Provide the (X, Y) coordinate of the cell's center where the given text is located.  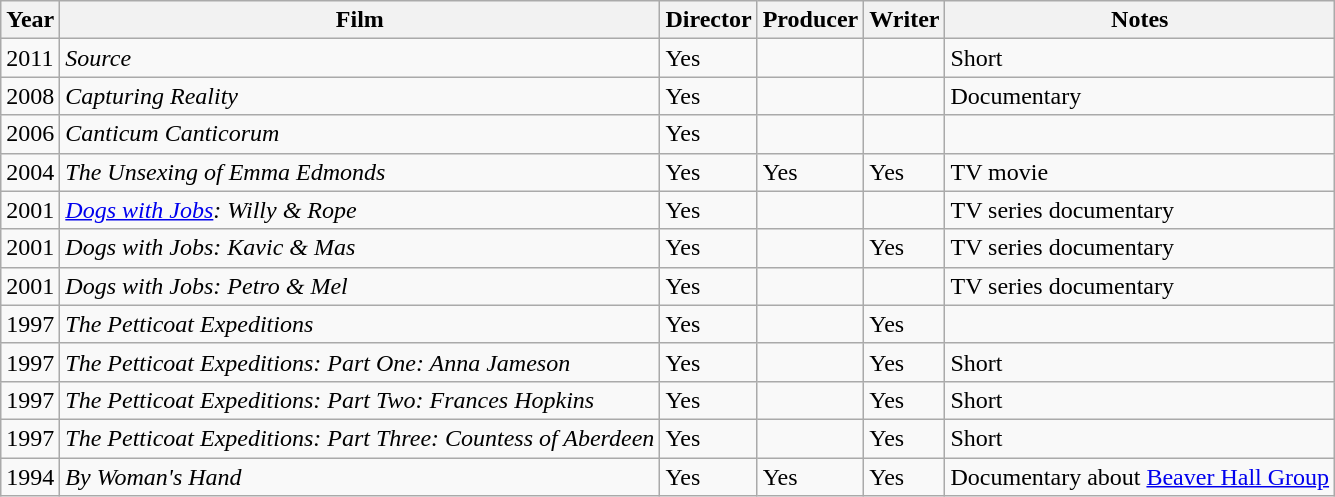
Dogs with Jobs: Willy & Rope (360, 210)
Canticum Canticorum (360, 134)
Capturing Reality (360, 96)
1994 (30, 477)
Source (360, 58)
Notes (1140, 20)
2004 (30, 172)
TV movie (1140, 172)
Documentary about Beaver Hall Group (1140, 477)
The Petticoat Expeditions: Part Three: Countess of Aberdeen (360, 438)
2006 (30, 134)
Producer (810, 20)
By Woman's Hand (360, 477)
Documentary (1140, 96)
The Unsexing of Emma Edmonds (360, 172)
The Petticoat Expeditions (360, 324)
The Petticoat Expeditions: Part One: Anna Jameson (360, 362)
Year (30, 20)
The Petticoat Expeditions: Part Two: Frances Hopkins (360, 400)
Film (360, 20)
Dogs with Jobs: Kavic & Mas (360, 248)
Writer (904, 20)
Director (708, 20)
Dogs with Jobs: Petro & Mel (360, 286)
2008 (30, 96)
2011 (30, 58)
